Extract the (X, Y) coordinate from the center of the cell holding the provided text.  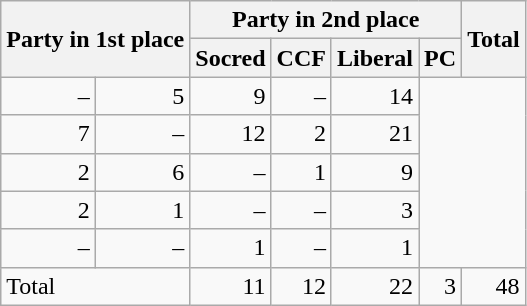
21 (374, 134)
7 (48, 134)
PC (440, 58)
22 (374, 286)
6 (142, 172)
48 (494, 286)
5 (142, 96)
Socred (230, 58)
Party in 1st place (96, 39)
Liberal (374, 58)
CCF (301, 58)
Party in 2nd place (326, 20)
11 (230, 286)
14 (374, 96)
